Detect which cell encompasses the target text, then output its (x, y) center coordinate. 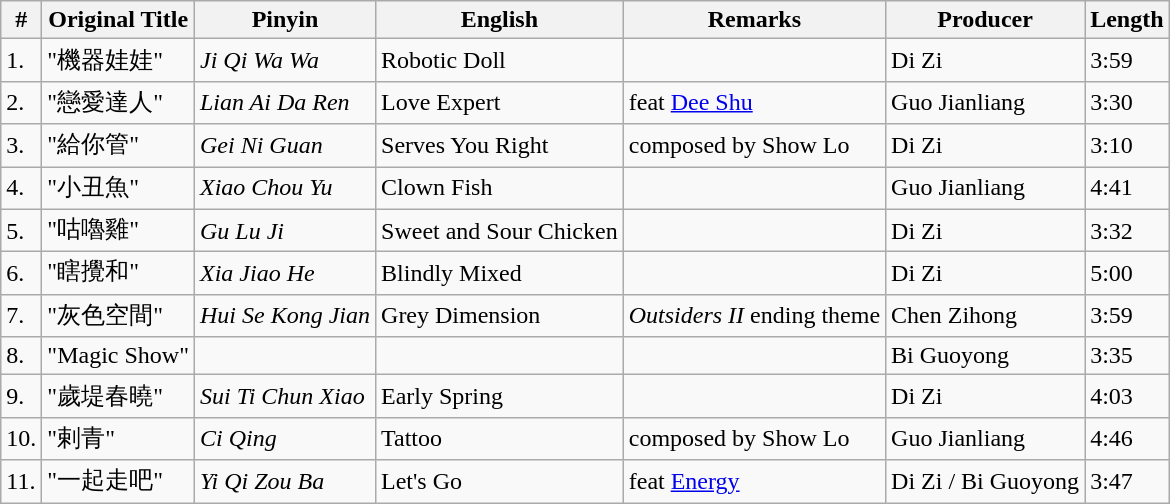
3:30 (1127, 102)
9. (22, 396)
3:47 (1127, 482)
# (22, 20)
10. (22, 438)
Sweet and Sour Chicken (500, 230)
Love Expert (500, 102)
4:41 (1127, 188)
11. (22, 482)
Ji Qi Wa Wa (284, 60)
Length (1127, 20)
8. (22, 356)
Yi Qi Zou Ba (284, 482)
"機器娃娃" (118, 60)
Bi Guoyong (986, 356)
"戀愛達人" (118, 102)
Hui Se Kong Jian (284, 316)
"瞎攪和" (118, 274)
Early Spring (500, 396)
"咕嚕雞" (118, 230)
5:00 (1127, 274)
Outsiders II ending theme (754, 316)
Xiao Chou Yu (284, 188)
Sui Ti Chun Xiao (284, 396)
2. (22, 102)
"小丑魚" (118, 188)
Serves You Right (500, 146)
4:03 (1127, 396)
"灰色空間" (118, 316)
Grey Dimension (500, 316)
Ci Qing (284, 438)
4. (22, 188)
Xia Jiao He (284, 274)
feat Energy (754, 482)
Pinyin (284, 20)
"一起走吧" (118, 482)
Robotic Doll (500, 60)
English (500, 20)
feat Dee Shu (754, 102)
Remarks (754, 20)
4:46 (1127, 438)
Producer (986, 20)
1. (22, 60)
Lian Ai Da Ren (284, 102)
"剌青" (118, 438)
"給你管" (118, 146)
Chen Zihong (986, 316)
3:10 (1127, 146)
7. (22, 316)
3. (22, 146)
Original Title (118, 20)
3:35 (1127, 356)
Clown Fish (500, 188)
Di Zi / Bi Guoyong (986, 482)
3:32 (1127, 230)
Gu Lu Ji (284, 230)
Let's Go (500, 482)
6. (22, 274)
Tattoo (500, 438)
"Magic Show" (118, 356)
"歲堤春曉" (118, 396)
5. (22, 230)
Gei Ni Guan (284, 146)
Blindly Mixed (500, 274)
